Capture the cell that displays the provided text and extract its [x, y] central coordinate. 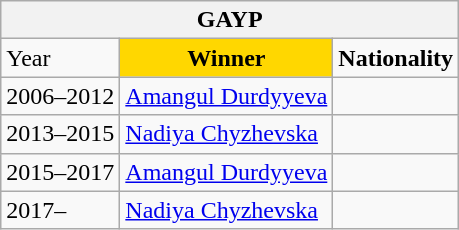
2013–2015 [60, 134]
2006–2012 [60, 96]
Nationality [396, 58]
Year [60, 58]
2015–2017 [60, 172]
GAYP [230, 20]
2017– [60, 210]
Winner [226, 58]
